For the text-containing cell, return its midpoint in (X, Y) coordinate format. 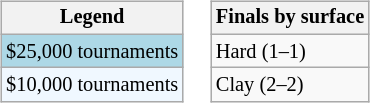
$10,000 tournaments (92, 85)
$25,000 tournaments (92, 51)
Clay (2–2) (290, 85)
Finals by surface (290, 18)
Legend (92, 18)
Hard (1–1) (290, 51)
